Scan for the cell matching the given text and deliver its [x, y] coordinate at center. 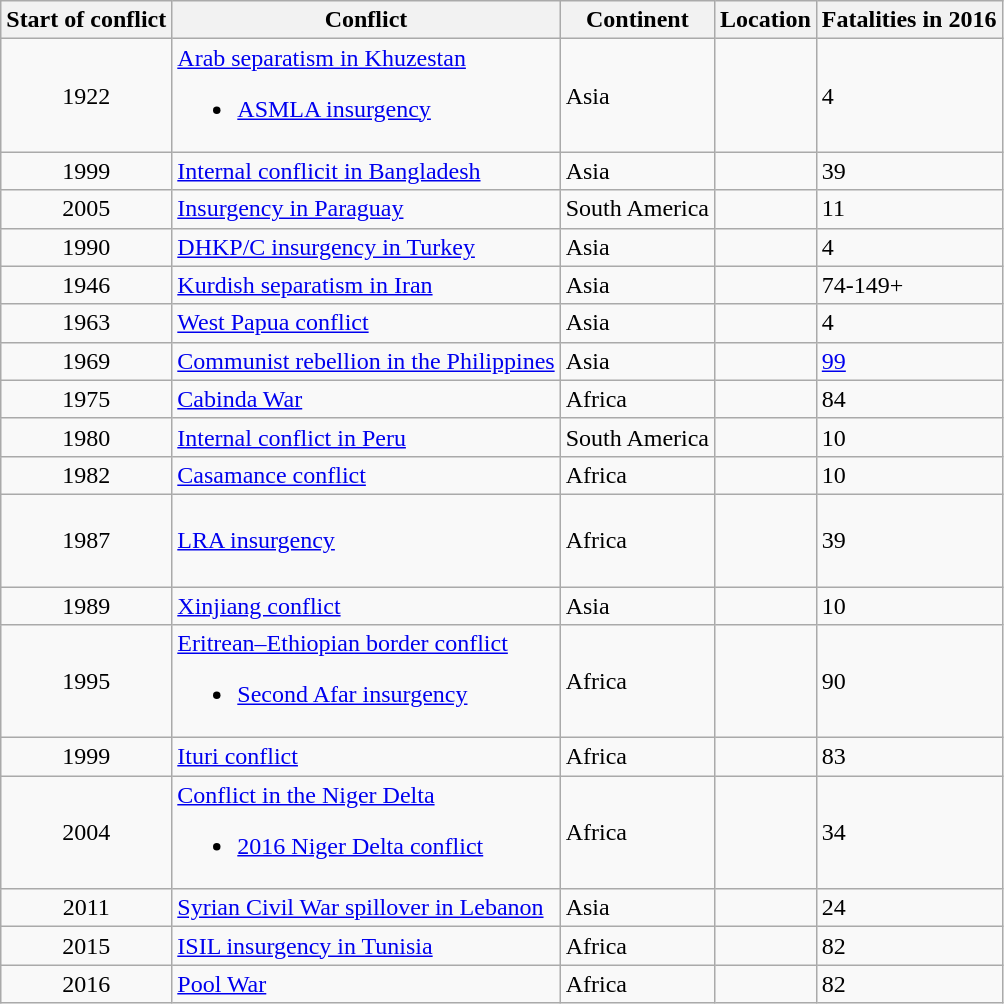
Communist rebellion in the Philippines [366, 361]
74-149+ [909, 285]
Conflict [366, 20]
Xinjiang conflict [366, 605]
1922 [86, 96]
1975 [86, 399]
1982 [86, 475]
Continent [637, 20]
2005 [86, 209]
Fatalities in 2016 [909, 20]
DHKP/C insurgency in Turkey [366, 247]
West Papua conflict [366, 323]
1995 [86, 682]
1946 [86, 285]
11 [909, 209]
LRA insurgency [366, 540]
Internal conflict in Peru [366, 437]
ISIL insurgency in Tunisia [366, 946]
34 [909, 832]
24 [909, 908]
Arab separatism in KhuzestanASMLA insurgency [366, 96]
1980 [86, 437]
1987 [86, 540]
Kurdish separatism in Iran [366, 285]
Internal conflicit in Bangladesh [366, 171]
2011 [86, 908]
83 [909, 757]
99 [909, 361]
Insurgency in Paraguay [366, 209]
Syrian Civil War spillover in Lebanon [366, 908]
2015 [86, 946]
2004 [86, 832]
Cabinda War [366, 399]
Conflict in the Niger Delta2016 Niger Delta conflict [366, 832]
84 [909, 399]
Location [766, 20]
Ituri conflict [366, 757]
1963 [86, 323]
1990 [86, 247]
2016 [86, 984]
Eritrean–Ethiopian border conflictSecond Afar insurgency [366, 682]
1989 [86, 605]
Start of conflict [86, 20]
1969 [86, 361]
Casamance conflict [366, 475]
90 [909, 682]
Pool War [366, 984]
